Search for the cell housing the specified text and yield its (x, y) center coordinate. 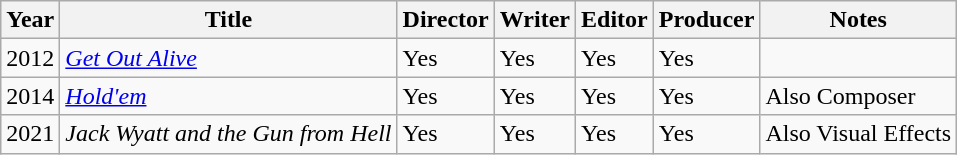
Director (446, 20)
Also Composer (858, 96)
Editor (615, 20)
Notes (858, 20)
Title (228, 20)
2014 (30, 96)
Also Visual Effects (858, 134)
2012 (30, 58)
2021 (30, 134)
Get Out Alive (228, 58)
Producer (706, 20)
Hold'em (228, 96)
Year (30, 20)
Jack Wyatt and the Gun from Hell (228, 134)
Writer (534, 20)
